For the text-containing cell, return its midpoint in (X, Y) coordinate format. 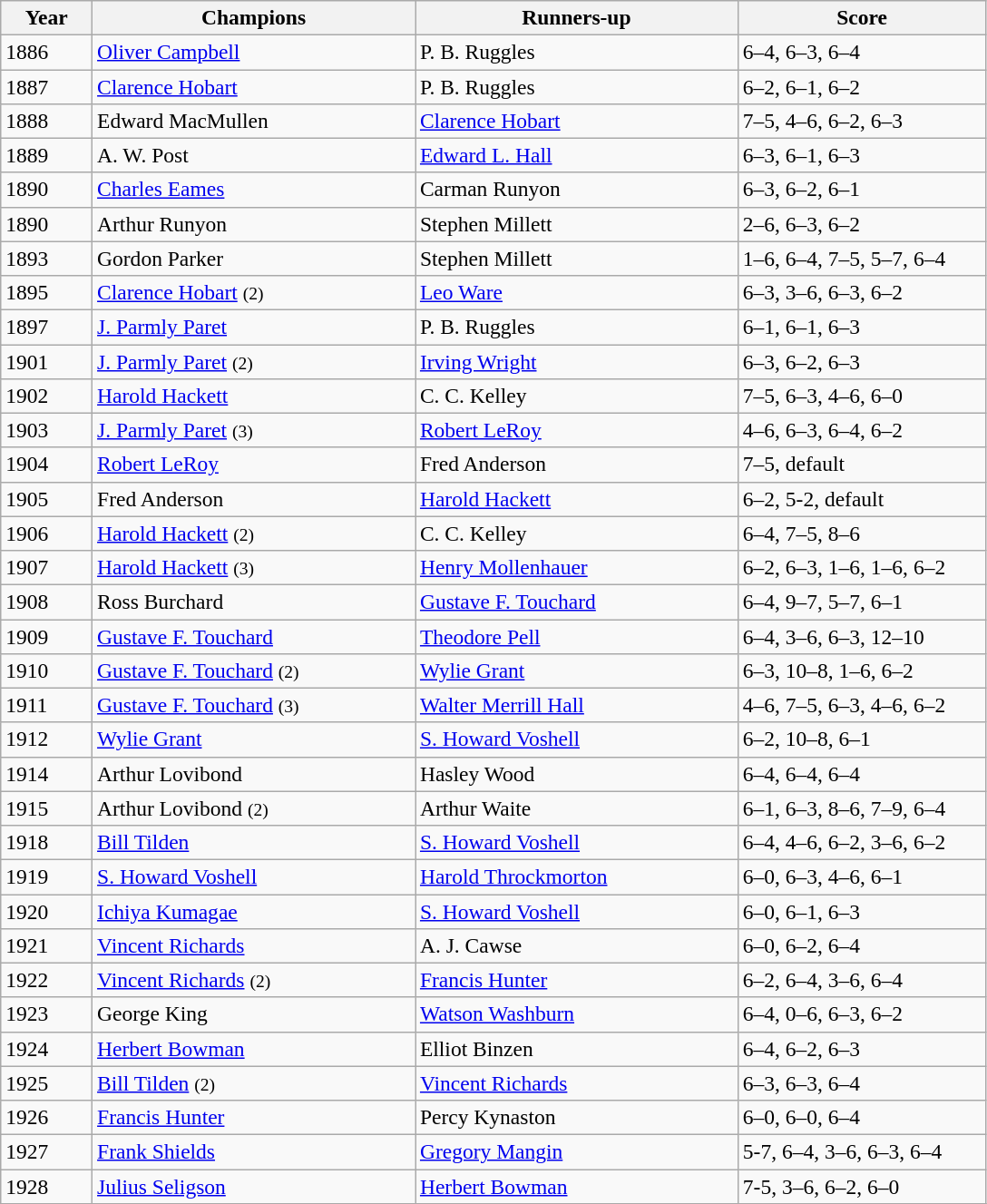
6–2, 5-2, default (862, 499)
1918 (47, 842)
1922 (47, 980)
Charles Eames (254, 190)
Irving Wright (577, 361)
Bill Tilden (2) (254, 1083)
Walter Merrill Hall (577, 705)
1907 (47, 567)
J. Parmly Paret (2) (254, 361)
1902 (47, 396)
1914 (47, 774)
Carman Runyon (577, 190)
Leo Ware (577, 292)
Henry Mollenhauer (577, 567)
A. W. Post (254, 155)
Harold Hackett (2) (254, 533)
1904 (47, 465)
6–0, 6–1, 6–3 (862, 911)
5-7, 6–4, 3–6, 6–3, 6–4 (862, 1151)
Elliot Binzen (577, 1049)
6–3, 6–2, 6–1 (862, 190)
Arthur Waite (577, 808)
7–5, 4–6, 6–2, 6–3 (862, 121)
6–4, 7–5, 8–6 (862, 533)
1909 (47, 636)
1926 (47, 1117)
Harold Hackett (3) (254, 567)
6–2, 6–4, 3–6, 6–4 (862, 980)
George King (254, 1014)
6–0, 6–2, 6–4 (862, 945)
1886 (47, 52)
6–4, 0–6, 6–3, 6–2 (862, 1014)
6–2, 10–8, 6–1 (862, 739)
Score (862, 17)
J. Parmly Paret (3) (254, 430)
1889 (47, 155)
1893 (47, 259)
6–4, 6–3, 6–4 (862, 52)
7-5, 3–6, 6–2, 6–0 (862, 1186)
1888 (47, 121)
4–6, 6–3, 6–4, 6–2 (862, 430)
6–4, 6–4, 6–4 (862, 774)
Arthur Runyon (254, 224)
6–4, 3–6, 6–3, 12–10 (862, 636)
J. Parmly Paret (254, 327)
1921 (47, 945)
Year (47, 17)
1924 (47, 1049)
Vincent Richards (2) (254, 980)
1897 (47, 327)
6–2, 6–3, 1–6, 1–6, 6–2 (862, 567)
1928 (47, 1186)
6–0, 6–0, 6–4 (862, 1117)
Arthur Lovibond (2) (254, 808)
6–4, 6–2, 6–3 (862, 1049)
6–1, 6–1, 6–3 (862, 327)
Percy Kynaston (577, 1117)
Ichiya Kumagae (254, 911)
6–3, 6–1, 6–3 (862, 155)
6–4, 4–6, 6–2, 3–6, 6–2 (862, 842)
7–5, 6–3, 4–6, 6–0 (862, 396)
Oliver Campbell (254, 52)
1920 (47, 911)
2–6, 6–3, 6–2 (862, 224)
6–3, 6–2, 6–3 (862, 361)
1895 (47, 292)
1901 (47, 361)
7–5, default (862, 465)
6–2, 6–1, 6–2 (862, 86)
Watson Washburn (577, 1014)
Ross Burchard (254, 602)
Harold Throckmorton (577, 876)
1887 (47, 86)
Arthur Lovibond (254, 774)
1906 (47, 533)
Edward MacMullen (254, 121)
4–6, 7–5, 6–3, 4–6, 6–2 (862, 705)
Theodore Pell (577, 636)
1912 (47, 739)
Gordon Parker (254, 259)
Julius Seligson (254, 1186)
A. J. Cawse (577, 945)
1908 (47, 602)
1905 (47, 499)
Gustave F. Touchard (3) (254, 705)
Hasley Wood (577, 774)
Frank Shields (254, 1151)
Edward L. Hall (577, 155)
1903 (47, 430)
Bill Tilden (254, 842)
Runners-up (577, 17)
6–1, 6–3, 8–6, 7–9, 6–4 (862, 808)
1911 (47, 705)
6–4, 9–7, 5–7, 6–1 (862, 602)
6–0, 6–3, 4–6, 6–1 (862, 876)
1910 (47, 671)
6–3, 10–8, 1–6, 6–2 (862, 671)
1–6, 6–4, 7–5, 5–7, 6–4 (862, 259)
Gregory Mangin (577, 1151)
Gustave F. Touchard (2) (254, 671)
6–3, 3–6, 6–3, 6–2 (862, 292)
1919 (47, 876)
1927 (47, 1151)
6–3, 6–3, 6–4 (862, 1083)
1923 (47, 1014)
Champions (254, 17)
Clarence Hobart (2) (254, 292)
1915 (47, 808)
1925 (47, 1083)
